Pinpoint the cell where the given text exists, returning its [x, y] midpoint coordinate. 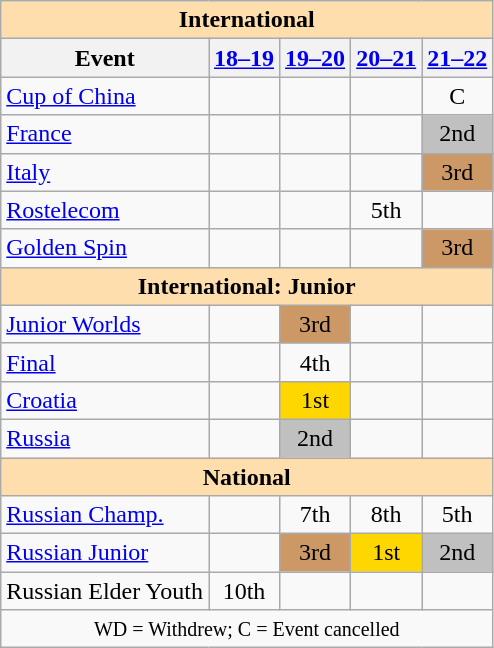
C [458, 96]
Croatia [105, 400]
Italy [105, 172]
4th [316, 362]
International [247, 20]
National [247, 477]
Golden Spin [105, 248]
Event [105, 58]
7th [316, 515]
Junior Worlds [105, 324]
France [105, 134]
21–22 [458, 58]
International: Junior [247, 286]
18–19 [244, 58]
19–20 [316, 58]
20–21 [386, 58]
WD = Withdrew; C = Event cancelled [247, 629]
10th [244, 591]
Rostelecom [105, 210]
Russian Junior [105, 553]
Russian Champ. [105, 515]
Russia [105, 438]
Russian Elder Youth [105, 591]
Cup of China [105, 96]
Final [105, 362]
8th [386, 515]
